Provide the (X, Y) coordinate of the cell's center where the given text is located.  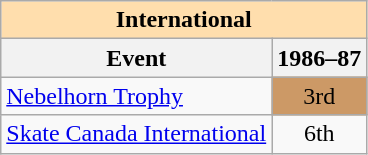
Event (136, 58)
Nebelhorn Trophy (136, 96)
1986–87 (320, 58)
3rd (320, 96)
Skate Canada International (136, 134)
6th (320, 134)
International (184, 20)
